Capture the cell that displays the provided text and extract its [x, y] central coordinate. 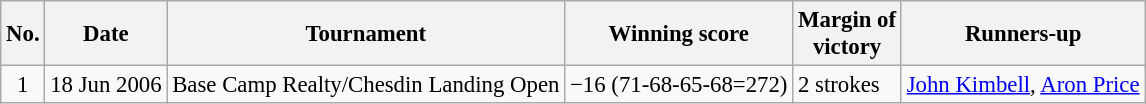
No. [23, 34]
Margin ofvictory [848, 34]
Base Camp Realty/Chesdin Landing Open [366, 85]
Winning score [679, 34]
2 strokes [848, 85]
Runners-up [1022, 34]
−16 (71-68-65-68=272) [679, 85]
18 Jun 2006 [106, 85]
John Kimbell, Aron Price [1022, 85]
Tournament [366, 34]
Date [106, 34]
1 [23, 85]
